Provide the [x, y] coordinate of the cell's center where the given text is located.  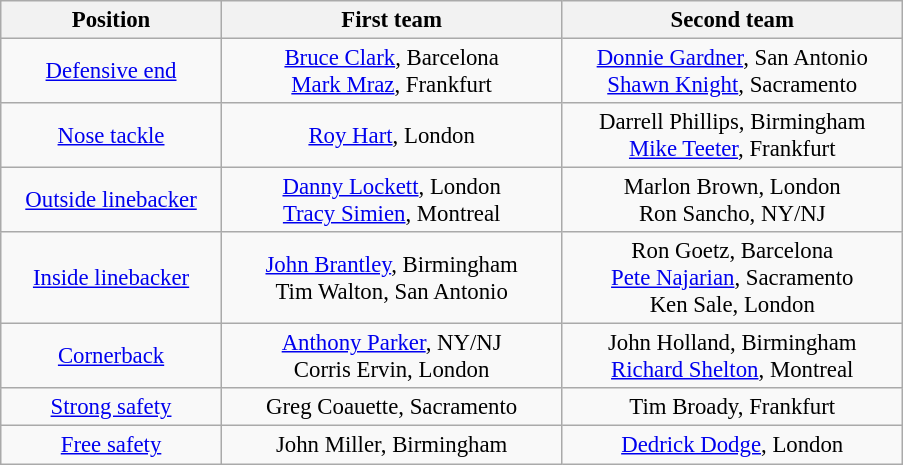
Tim Broady, Frankfurt [732, 407]
Bruce Clark, BarcelonaMark Mraz, Frankfurt [392, 72]
Roy Hart, London [392, 136]
Strong safety [112, 407]
Position [112, 20]
Marlon Brown, LondonRon Sancho, NY/NJ [732, 200]
Defensive end [112, 72]
Donnie Gardner, San AntonioShawn Knight, Sacramento [732, 72]
John Holland, BirminghamRichard Shelton, Montreal [732, 356]
Greg Coauette, Sacramento [392, 407]
Dedrick Dodge, London [732, 445]
Free safety [112, 445]
Nose tackle [112, 136]
Darrell Phillips, BirminghamMike Teeter, Frankfurt [732, 136]
First team [392, 20]
Inside linebacker [112, 278]
John Miller, Birmingham [392, 445]
Outside linebacker [112, 200]
Cornerback [112, 356]
Danny Lockett, LondonTracy Simien, Montreal [392, 200]
Second team [732, 20]
Anthony Parker, NY/NJCorris Ervin, London [392, 356]
John Brantley, BirminghamTim Walton, San Antonio [392, 278]
Ron Goetz, BarcelonaPete Najarian, SacramentoKen Sale, London [732, 278]
